Determine the [X, Y] coordinate at the center of the cell enclosing the given text.  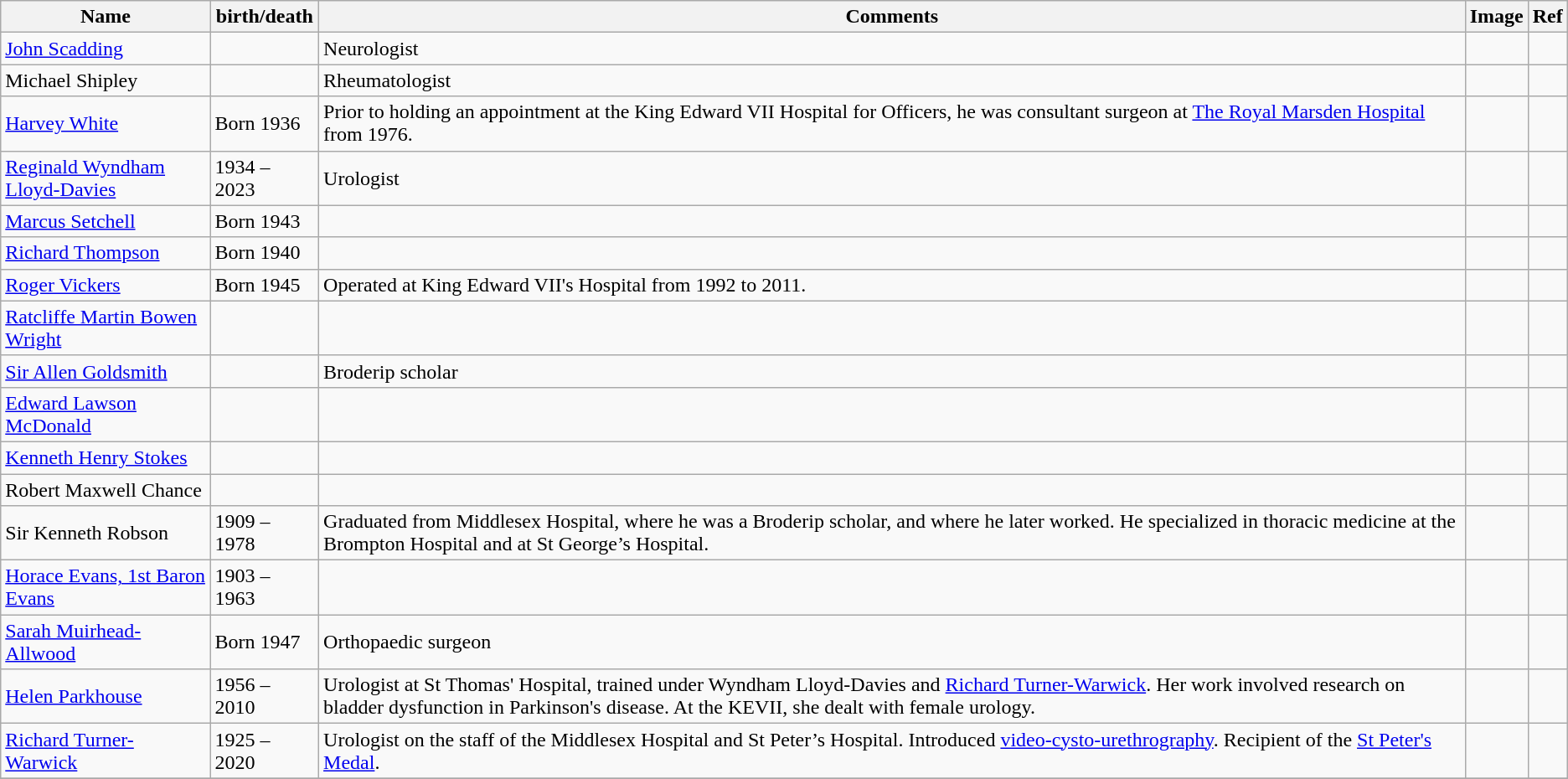
Sir Kenneth Robson [106, 533]
Robert Maxwell Chance [106, 490]
Edward Lawson McDonald [106, 414]
Name [106, 17]
1903 – 1963 [265, 588]
1925 – 2020 [265, 751]
1909 – 1978 [265, 533]
Image [1496, 17]
Rheumatologist [893, 80]
Kenneth Henry Stokes [106, 457]
Ratcliffe Martin Bowen Wright [106, 328]
Prior to holding an appointment at the King Edward VII Hospital for Officers, he was consultant surgeon at The Royal Marsden Hospital from 1976. [893, 124]
Richard Turner-Warwick [106, 751]
Richard Thompson [106, 253]
Born 1945 [265, 285]
Sarah Muirhead-Allwood [106, 642]
Sir Allen Goldsmith [106, 371]
Harvey White [106, 124]
John Scadding [106, 49]
Marcus Setchell [106, 221]
Roger Vickers [106, 285]
birth/death [265, 17]
Horace Evans, 1st Baron Evans [106, 588]
Born 1936 [265, 124]
1956 – 2010 [265, 697]
Neurologist [893, 49]
Comments [893, 17]
Operated at King Edward VII's Hospital from 1992 to 2011. [893, 285]
Broderip scholar [893, 371]
Michael Shipley [106, 80]
1934 – 2023 [265, 178]
Ref [1548, 17]
Reginald Wyndham Lloyd-Davies [106, 178]
Born 1947 [265, 642]
Urologist [893, 178]
Urologist on the staff of the Middlesex Hospital and St Peter’s Hospital. Introduced video-cysto-urethrography. Recipient of the St Peter's Medal. [893, 751]
Born 1943 [265, 221]
Helen Parkhouse [106, 697]
Born 1940 [265, 253]
Orthopaedic surgeon [893, 642]
